Search for the cell housing the specified text and yield its (x, y) center coordinate. 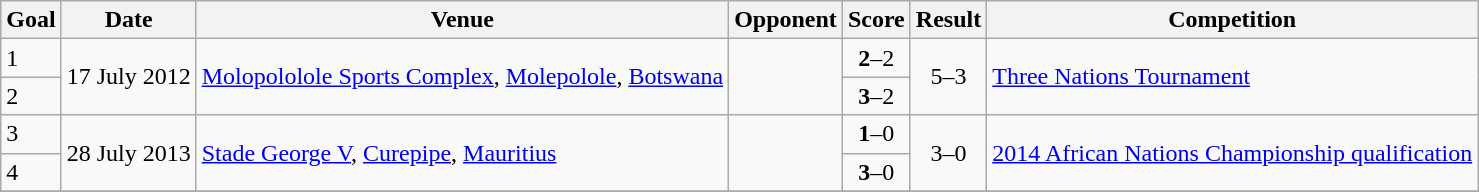
4 (31, 172)
Stade George V, Curepipe, Mauritius (462, 153)
Three Nations Tournament (1232, 77)
3–2 (876, 96)
2014 African Nations Championship qualification (1232, 153)
Date (128, 20)
1 (31, 58)
2–2 (876, 58)
Venue (462, 20)
17 July 2012 (128, 77)
Molopololole Sports Complex, Molepolole, Botswana (462, 77)
5–3 (948, 77)
1–0 (876, 134)
28 July 2013 (128, 153)
3 (31, 134)
Score (876, 20)
Goal (31, 20)
Opponent (786, 20)
Competition (1232, 20)
2 (31, 96)
Result (948, 20)
